Return the [X, Y] coordinate for the center point of the cell that contains the specified text.  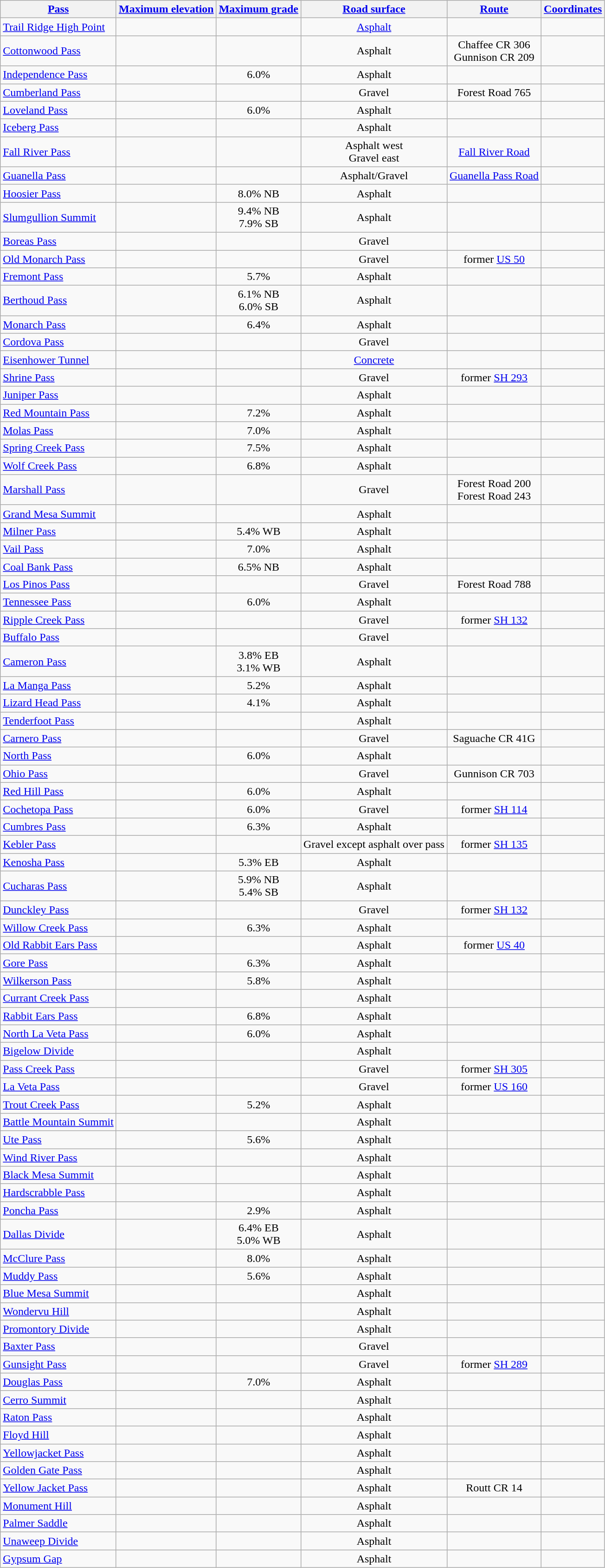
Iceberg Pass [58, 128]
Cumbres Pass [58, 826]
Marshall Pass [58, 489]
Guanella Pass Road [494, 176]
Fremont Pass [58, 277]
Coal Bank Pass [58, 567]
Black Mesa Summit [58, 1175]
Kebler Pass [58, 844]
Palmer Saddle [58, 1523]
8.0% [258, 1258]
Cordova Pass [58, 342]
Hardscrabble Pass [58, 1193]
Maximum elevation [166, 9]
Gunsight Pass [58, 1364]
7.2% [258, 413]
Red Mountain Pass [58, 413]
Old Rabbit Ears Pass [58, 945]
former SH 135 [494, 844]
Lizard Head Pass [58, 703]
Milner Pass [58, 531]
Bigelow Divide [58, 1051]
Eisenhower Tunnel [58, 360]
5.7% [258, 277]
Cucharas Pass [58, 886]
Gravel except asphalt over pass [374, 844]
former US 50 [494, 259]
Muddy Pass [58, 1276]
2.9% [258, 1210]
Wind River Pass [58, 1158]
Buffalo Pass [58, 638]
Ohio Pass [58, 774]
6.5% NB [258, 567]
Yellow Jacket Pass [58, 1488]
Rabbit Ears Pass [58, 1016]
North La Veta Pass [58, 1034]
Cumberland Pass [58, 92]
Wilkerson Pass [58, 981]
Pass Creek Pass [58, 1069]
Saguache CR 41G [494, 738]
former US 40 [494, 945]
former SH 305 [494, 1069]
Douglas Pass [58, 1382]
Fall River Pass [58, 151]
Unaweep Divide [58, 1541]
Gypsum Gap [58, 1559]
former SH 293 [494, 377]
Currant Creek Pass [58, 998]
Grand Mesa Summit [58, 514]
Tenderfoot Pass [58, 721]
Forest Road 200Forest Road 243 [494, 489]
Dallas Divide [58, 1234]
Guanella Pass [58, 176]
4.1% [258, 703]
6.4% [258, 325]
La Veta Pass [58, 1087]
Cottonwood Pass [58, 51]
5.4% WB [258, 531]
Molas Pass [58, 430]
Floyd Hill [58, 1435]
former US 160 [494, 1087]
Forest Road 788 [494, 585]
Cameron Pass [58, 661]
North Pass [58, 756]
Slumgullion Summit [58, 217]
Shrine Pass [58, 377]
Baxter Pass [58, 1347]
Red Hill Pass [58, 791]
Asphalt/Gravel [374, 176]
Juniper Pass [58, 395]
Monarch Pass [58, 325]
Routt CR 14 [494, 1488]
Independence Pass [58, 75]
Cochetopa Pass [58, 809]
McClure Pass [58, 1258]
5.3% EB [258, 862]
Trail Ridge High Point [58, 27]
Ripple Creek Pass [58, 620]
La Manga Pass [58, 685]
Battle Mountain Summit [58, 1122]
6.4% EB5.0% WB [258, 1234]
Promontory Divide [58, 1329]
Route [494, 9]
Dunckley Pass [58, 910]
Old Monarch Pass [58, 259]
Gore Pass [58, 963]
Boreas Pass [58, 241]
Loveland Pass [58, 110]
Fall River Road [494, 151]
3.8% EB3.1% WB [258, 661]
Wolf Creek Pass [58, 466]
Monument Hill [58, 1506]
Hoosier Pass [58, 193]
Raton Pass [58, 1417]
Willow Creek Pass [58, 928]
Kenosha Pass [58, 862]
Golden Gate Pass [58, 1470]
Spring Creek Pass [58, 448]
Chaffee CR 306Gunnison CR 209 [494, 51]
Road surface [374, 9]
Pass [58, 9]
Blue Mesa Summit [58, 1294]
Los Pinos Pass [58, 585]
7.5% [258, 448]
Vail Pass [58, 549]
9.4% NB7.9% SB [258, 217]
Poncha Pass [58, 1210]
former SH 289 [494, 1364]
Asphalt westGravel east [374, 151]
Carnero Pass [58, 738]
Berthoud Pass [58, 301]
5.8% [258, 981]
Cerro Summit [58, 1399]
Forest Road 765 [494, 92]
Yellowjacket Pass [58, 1453]
Ute Pass [58, 1139]
5.9% NB5.4% SB [258, 886]
former SH 114 [494, 809]
Coordinates [573, 9]
Wondervu Hill [58, 1311]
Gunnison CR 703 [494, 774]
6.1% NB6.0% SB [258, 301]
8.0% NB [258, 193]
Maximum grade [258, 9]
Concrete [374, 360]
Trout Creek Pass [58, 1104]
Tennessee Pass [58, 602]
